Extract the [x, y] coordinate from the center of the cell holding the provided text.  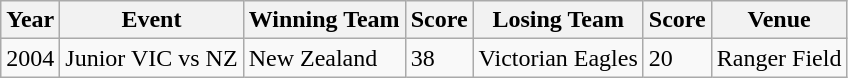
2004 [30, 58]
Victorian Eagles [558, 58]
Ranger Field [779, 58]
20 [677, 58]
Junior VIC vs NZ [152, 58]
Winning Team [324, 20]
New Zealand [324, 58]
Losing Team [558, 20]
Event [152, 20]
38 [439, 58]
Venue [779, 20]
Year [30, 20]
